Detect which cell encompasses the target text, then output its [x, y] center coordinate. 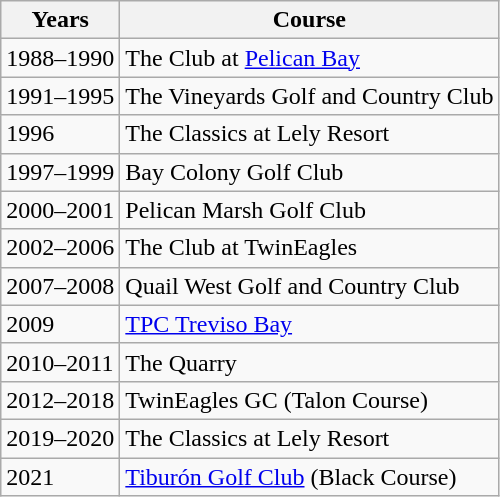
2012–2018 [60, 400]
2010–2011 [60, 362]
The Club at TwinEagles [310, 248]
1996 [60, 134]
Course [310, 20]
Pelican Marsh Golf Club [310, 210]
The Vineyards Golf and Country Club [310, 96]
The Club at Pelican Bay [310, 58]
1991–1995 [60, 96]
2019–2020 [60, 438]
Quail West Golf and Country Club [310, 286]
1997–1999 [60, 172]
Bay Colony Golf Club [310, 172]
2002–2006 [60, 248]
1988–1990 [60, 58]
Tiburón Golf Club (Black Course) [310, 477]
2000–2001 [60, 210]
2021 [60, 477]
The Quarry [310, 362]
TPC Treviso Bay [310, 324]
2007–2008 [60, 286]
2009 [60, 324]
Years [60, 20]
TwinEagles GC (Talon Course) [310, 400]
